Return the [x, y] coordinate for the center point of the cell that contains the specified text.  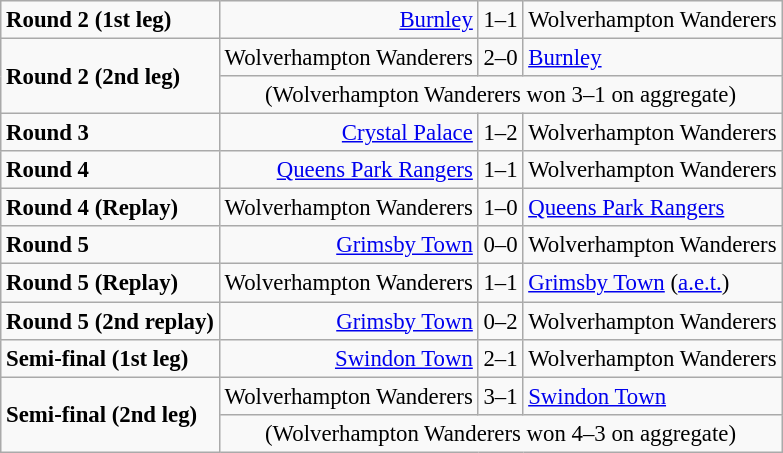
2–1 [500, 358]
(Wolverhampton Wanderers won 4–3 on aggregate) [500, 433]
3–1 [500, 396]
(Wolverhampton Wanderers won 3–1 on aggregate) [500, 95]
0–2 [500, 321]
2–0 [500, 58]
Round 2 (1st leg) [110, 20]
Round 5 (2nd replay) [110, 321]
Round 4 [110, 170]
Grimsby Town (a.e.t.) [652, 283]
1–0 [500, 208]
Round 3 [110, 133]
Crystal Palace [348, 133]
1–2 [500, 133]
Round 5 (Replay) [110, 283]
Round 4 (Replay) [110, 208]
Semi-final (1st leg) [110, 358]
0–0 [500, 245]
Round 2 (2nd leg) [110, 76]
Round 5 [110, 245]
Semi-final (2nd leg) [110, 414]
